From the cell containing the given text, extract its center point as (X, Y) coordinate. 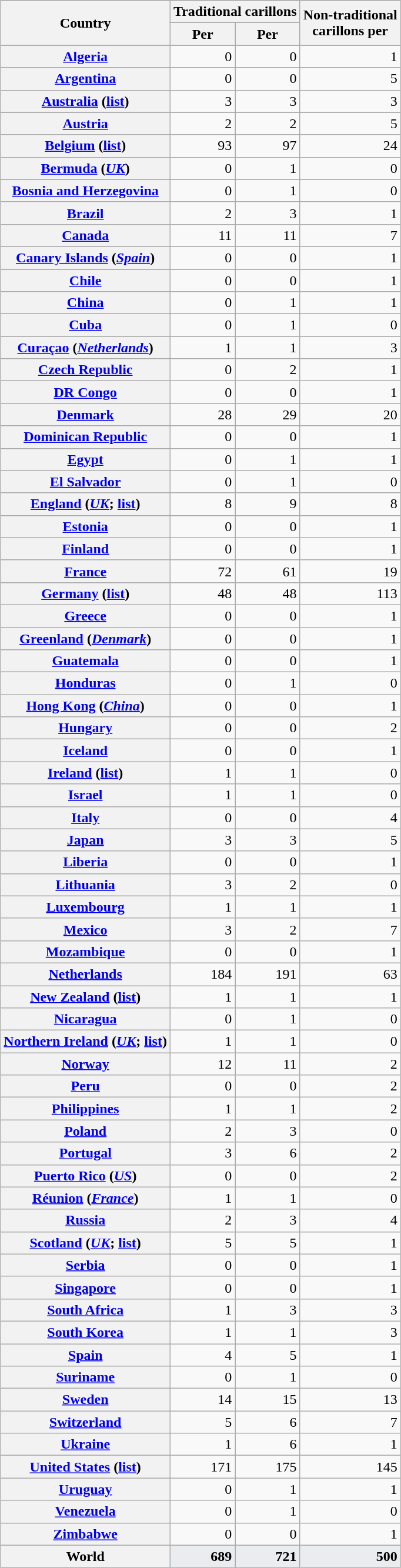
Algeria (86, 56)
14 (202, 1400)
Bosnia and Herzegovina (86, 191)
500 (350, 1556)
Mozambique (86, 952)
Réunion (France) (86, 1198)
Liberia (86, 862)
29 (268, 415)
Denmark (86, 415)
Puerto Rico (US) (86, 1176)
Suriname (86, 1377)
France (86, 571)
191 (268, 974)
Canary Islands (Spain) (86, 258)
Germany (list) (86, 593)
28 (202, 415)
Australia (list) (86, 101)
South Africa (86, 1310)
689 (202, 1556)
Czech Republic (86, 370)
Egypt (86, 459)
Japan (86, 840)
Russia (86, 1220)
Hungary (86, 728)
Italy (86, 818)
20 (350, 415)
Switzerland (86, 1422)
Finland (86, 549)
Uruguay (86, 1489)
Ireland (list) (86, 773)
Non-traditionalcarillons per (350, 23)
Mexico (86, 929)
Honduras (86, 683)
Luxembourg (86, 907)
World (86, 1556)
Traditional carillons (235, 12)
13 (350, 1400)
Hong Kong (China) (86, 706)
Guatemala (86, 661)
Dominican Republic (86, 437)
Chile (86, 281)
DR Congo (86, 392)
Country (86, 23)
Singapore (86, 1287)
Greece (86, 616)
Portugal (86, 1153)
Curaçao (Netherlands) (86, 348)
Venezuela (86, 1512)
Scotland (UK; list) (86, 1243)
97 (268, 146)
Northern Ireland (UK; list) (86, 1042)
9 (268, 504)
15 (268, 1400)
Philippines (86, 1109)
Poland (86, 1131)
61 (268, 571)
Argentina (86, 79)
Serbia (86, 1265)
England (UK; list) (86, 504)
63 (350, 974)
Peru (86, 1086)
Austria (86, 124)
Netherlands (86, 974)
24 (350, 146)
New Zealand (list) (86, 997)
Canada (86, 235)
145 (350, 1467)
171 (202, 1467)
93 (202, 146)
12 (202, 1064)
175 (268, 1467)
China (86, 303)
El Salvador (86, 482)
Israel (86, 795)
Estonia (86, 526)
United States (list) (86, 1467)
Belgium (list) (86, 146)
Bermuda (UK) (86, 168)
Brazil (86, 213)
19 (350, 571)
South Korea (86, 1332)
Nicaragua (86, 1019)
Cuba (86, 325)
Greenland (Denmark) (86, 638)
113 (350, 593)
Ukraine (86, 1444)
Iceland (86, 750)
Zimbabwe (86, 1534)
Spain (86, 1355)
Norway (86, 1064)
Lithuania (86, 885)
Sweden (86, 1400)
184 (202, 974)
72 (202, 571)
721 (268, 1556)
